Return [x, y] of the center of cell containing provided text 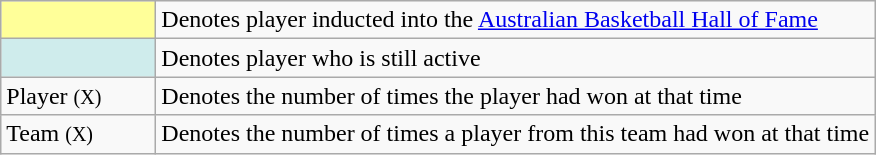
Denotes the number of times the player had won at that time [516, 96]
Player (X) [78, 96]
Denotes player who is still active [516, 58]
Team (X) [78, 134]
Denotes player inducted into the Australian Basketball Hall of Fame [516, 20]
Denotes the number of times a player from this team had won at that time [516, 134]
